Output the (x, y) coordinate of the center of the cell containing the given text.  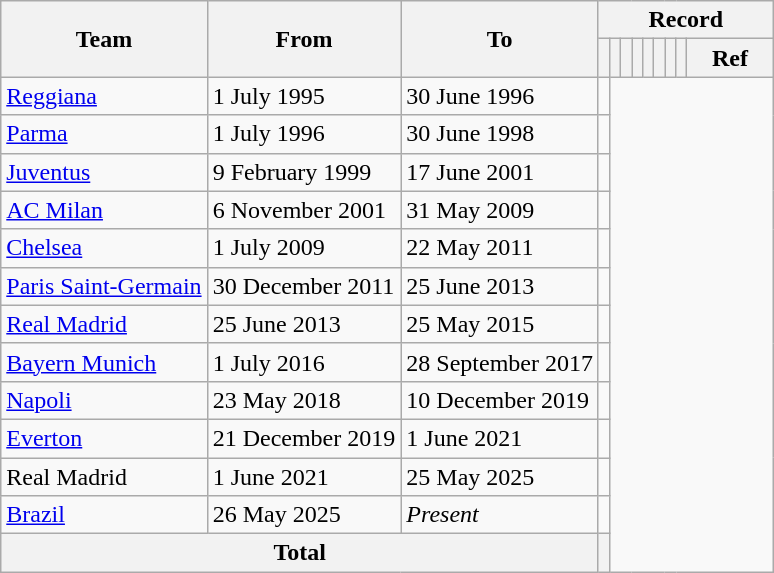
Chelsea (104, 248)
Napoli (104, 400)
Record (686, 20)
25 May 2025 (500, 477)
Present (500, 515)
To (500, 39)
17 June 2001 (500, 172)
Total (300, 553)
31 May 2009 (500, 210)
Paris Saint-Germain (104, 286)
Bayern Munich (104, 362)
30 June 1998 (500, 134)
Ref (730, 58)
6 November 2001 (304, 210)
AC Milan (104, 210)
22 May 2011 (500, 248)
Juventus (104, 172)
21 December 2019 (304, 438)
30 December 2011 (304, 286)
Everton (104, 438)
9 February 1999 (304, 172)
26 May 2025 (304, 515)
1 July 1995 (304, 96)
1 July 2016 (304, 362)
From (304, 39)
28 September 2017 (500, 362)
Parma (104, 134)
23 May 2018 (304, 400)
25 May 2015 (500, 324)
30 June 1996 (500, 96)
1 July 1996 (304, 134)
Brazil (104, 515)
10 December 2019 (500, 400)
Reggiana (104, 96)
Team (104, 39)
1 July 2009 (304, 248)
